From the cell containing the given text, extract its center point as (X, Y) coordinate. 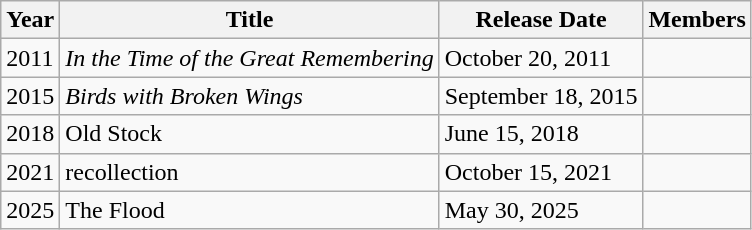
October 15, 2021 (541, 172)
Year (30, 20)
The Flood (250, 210)
Title (250, 20)
In the Time of the Great Remembering (250, 58)
2015 (30, 96)
May 30, 2025 (541, 210)
recollection (250, 172)
2025 (30, 210)
October 20, 2011 (541, 58)
September 18, 2015 (541, 96)
Old Stock (250, 134)
June 15, 2018 (541, 134)
Birds with Broken Wings (250, 96)
2021 (30, 172)
2011 (30, 58)
Release Date (541, 20)
2018 (30, 134)
Members (697, 20)
